Return (x, y) of the center of cell containing provided text 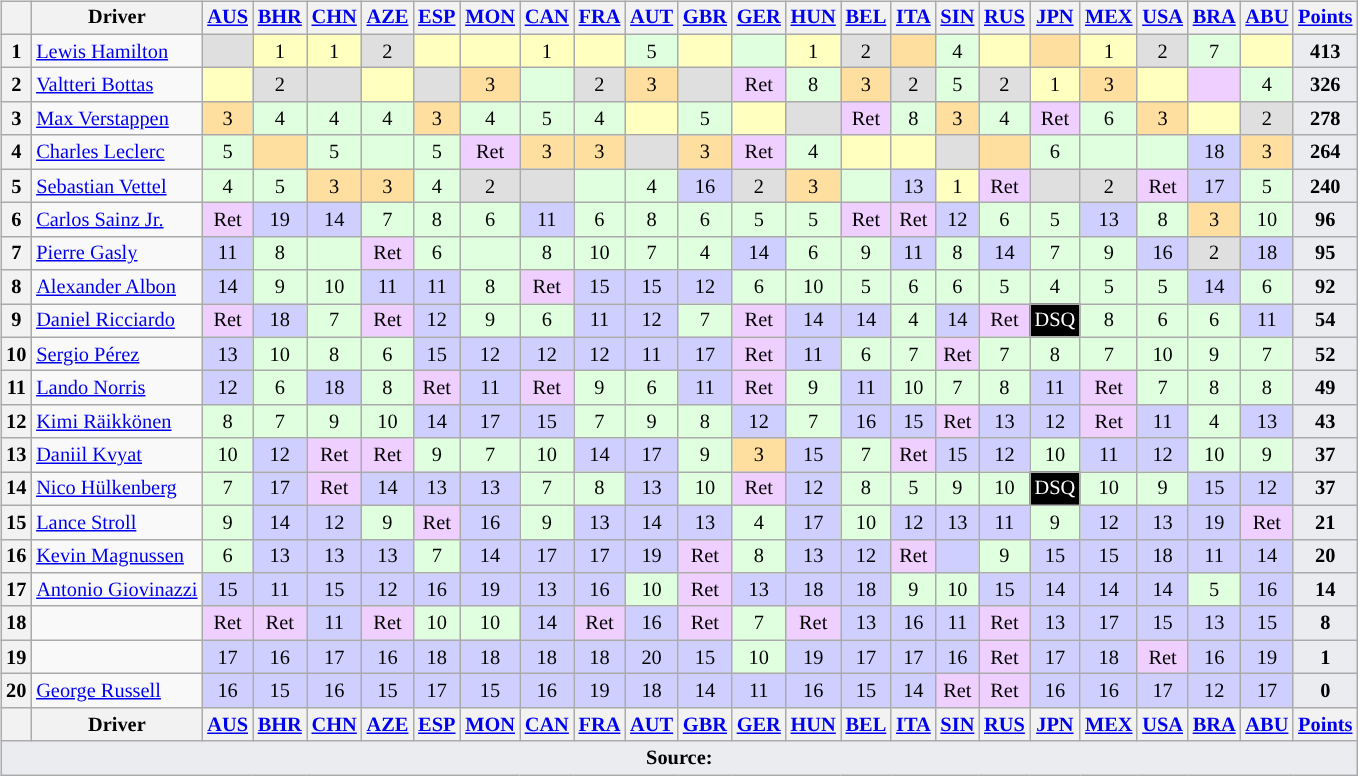
Lewis Hamilton (116, 51)
0 (1325, 691)
49 (1325, 388)
Max Verstappen (116, 119)
21 (1325, 522)
Charles Leclerc (116, 152)
Antonio Giovinazzi (116, 590)
Daniil Kvyat (116, 455)
95 (1325, 253)
92 (1325, 287)
326 (1325, 85)
54 (1325, 321)
Kevin Magnussen (116, 556)
Pierre Gasly (116, 253)
Nico Hülkenberg (116, 489)
Kimi Räikkönen (116, 422)
Sebastian Vettel (116, 186)
Carlos Sainz Jr. (116, 220)
Lance Stroll (116, 522)
Valtteri Bottas (116, 85)
413 (1325, 51)
Sergio Pérez (116, 354)
52 (1325, 354)
Alexander Albon (116, 287)
96 (1325, 220)
43 (1325, 422)
264 (1325, 152)
Daniel Ricciardo (116, 321)
Lando Norris (116, 388)
Source: (679, 758)
278 (1325, 119)
240 (1325, 186)
George Russell (116, 691)
